Return the (X, Y) coordinate for the center point of the cell that contains the specified text.  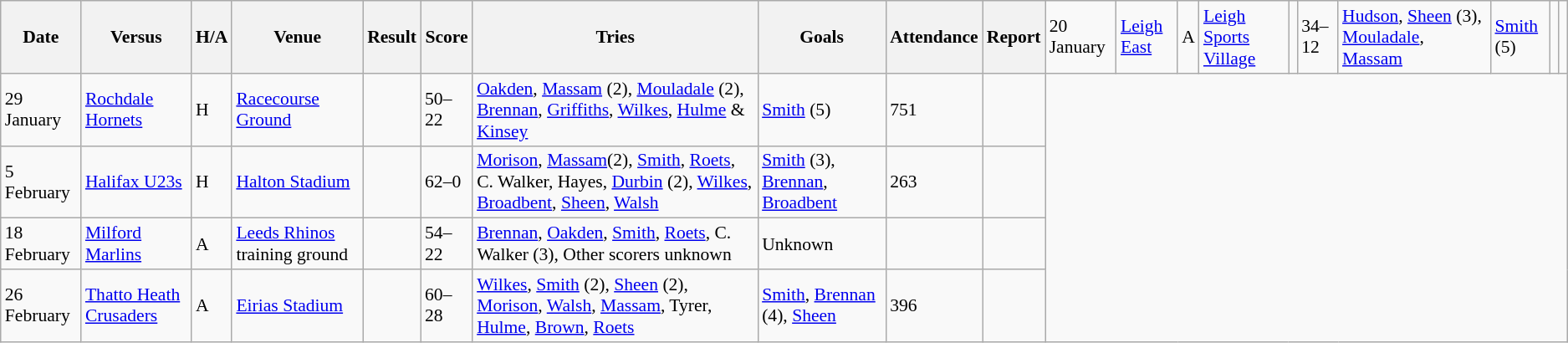
Attendance (934, 37)
34–12 (1318, 37)
Leigh Sports Village (1244, 37)
Wilkes, Smith (2), Sheen (2), Morison, Walsh, Massam, Tyrer, Hulme, Brown, Roets (615, 306)
62–0 (447, 182)
Venue (298, 37)
Thatto Heath Crusaders (136, 306)
751 (934, 110)
Leeds Rhinos training ground (298, 244)
50–22 (447, 110)
5 February (41, 182)
Brennan, Oakden, Smith, Roets, C. Walker (3), Other scorers unknown (615, 244)
60–28 (447, 306)
18 February (41, 244)
Halton Stadium (298, 182)
Score (447, 37)
Hudson, Sheen (3), Mouladale, Massam (1414, 37)
Unknown (821, 244)
Halifax U23s (136, 182)
Versus (136, 37)
Oakden, Massam (2), Mouladale (2), Brennan, Griffiths, Wilkes, Hulme & Kinsey (615, 110)
Date (41, 37)
26 February (41, 306)
Smith (3), Brennan, Broadbent (821, 182)
29 January (41, 110)
Eirias Stadium (298, 306)
Goals (821, 37)
54–22 (447, 244)
Report (1014, 37)
Leigh East (1147, 37)
20 January (1080, 37)
Tries (615, 37)
H/A (212, 37)
263 (934, 182)
Smith, Brennan (4), Sheen (821, 306)
Milford Marlins (136, 244)
Morison, Massam(2), Smith, Roets, C. Walker, Hayes, Durbin (2), Wilkes, Broadbent, Sheen, Walsh (615, 182)
396 (934, 306)
Result (391, 37)
Rochdale Hornets (136, 110)
Racecourse Ground (298, 110)
